Find where the given text appears and provide that cell's center as [X, Y] coordinate. 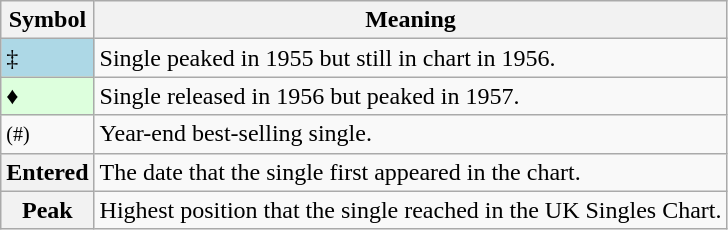
Entered [48, 172]
Peak [48, 210]
(#) [48, 134]
Single peaked in 1955 but still in chart in 1956. [410, 58]
Single released in 1956 but peaked in 1957. [410, 96]
The date that the single first appeared in the chart. [410, 172]
Year-end best-selling single. [410, 134]
Highest position that the single reached in the UK Singles Chart. [410, 210]
‡ [48, 58]
♦ [48, 96]
Meaning [410, 20]
Symbol [48, 20]
